Capture the cell that displays the provided text and extract its [X, Y] central coordinate. 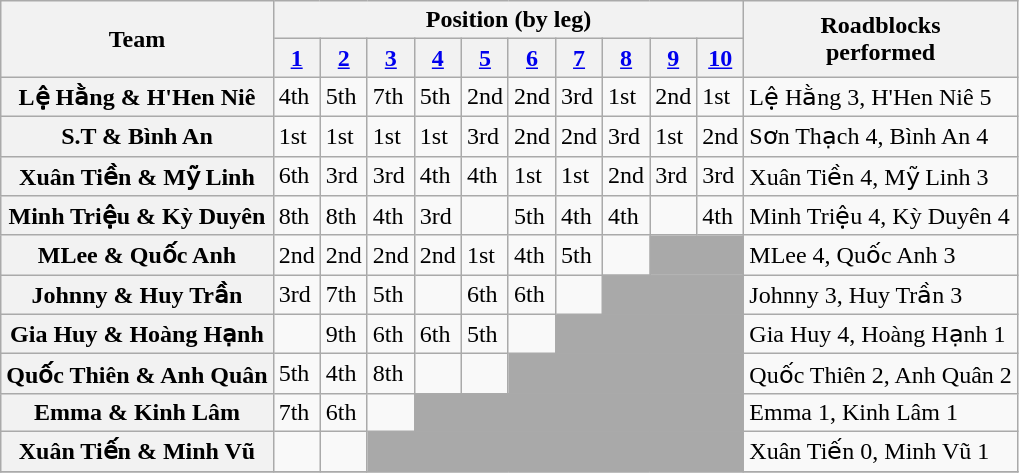
9th [344, 334]
Lệ Hằng & H'Hen Niê [137, 97]
Johnny 3, Huy Trần 3 [881, 295]
1 [296, 58]
Emma 1, Kinh Lâm 1 [881, 412]
Lệ Hằng 3, H'Hen Niê 5 [881, 97]
6 [532, 58]
5 [484, 58]
MLee & Quốc Anh [137, 255]
Minh Triệu 4, Kỳ Duyên 4 [881, 216]
2 [344, 58]
Team [137, 39]
Roadblocksperformed [881, 39]
Gia Huy 4, Hoàng Hạnh 1 [881, 334]
Quốc Thiên 2, Anh Quân 2 [881, 374]
Sơn Thạch 4, Bình An 4 [881, 136]
Xuân Tiền & Mỹ Linh [137, 176]
8 [626, 58]
Emma & Kinh Lâm [137, 412]
Position (by leg) [508, 20]
Gia Huy & Hoàng Hạnh [137, 334]
4 [438, 58]
9 [674, 58]
Xuân Tiến & Minh Vũ [137, 451]
Xuân Tiền 4, Mỹ Linh 3 [881, 176]
Minh Triệu & Kỳ Duyên [137, 216]
S.T & Bình An [137, 136]
Johnny & Huy Trần [137, 295]
Xuân Tiến 0, Minh Vũ 1 [881, 451]
MLee 4, Quốc Anh 3 [881, 255]
7 [580, 58]
Quốc Thiên & Anh Quân [137, 374]
10 [720, 58]
3 [390, 58]
